Determine the [x, y] coordinate at the center of the cell enclosing the given text.  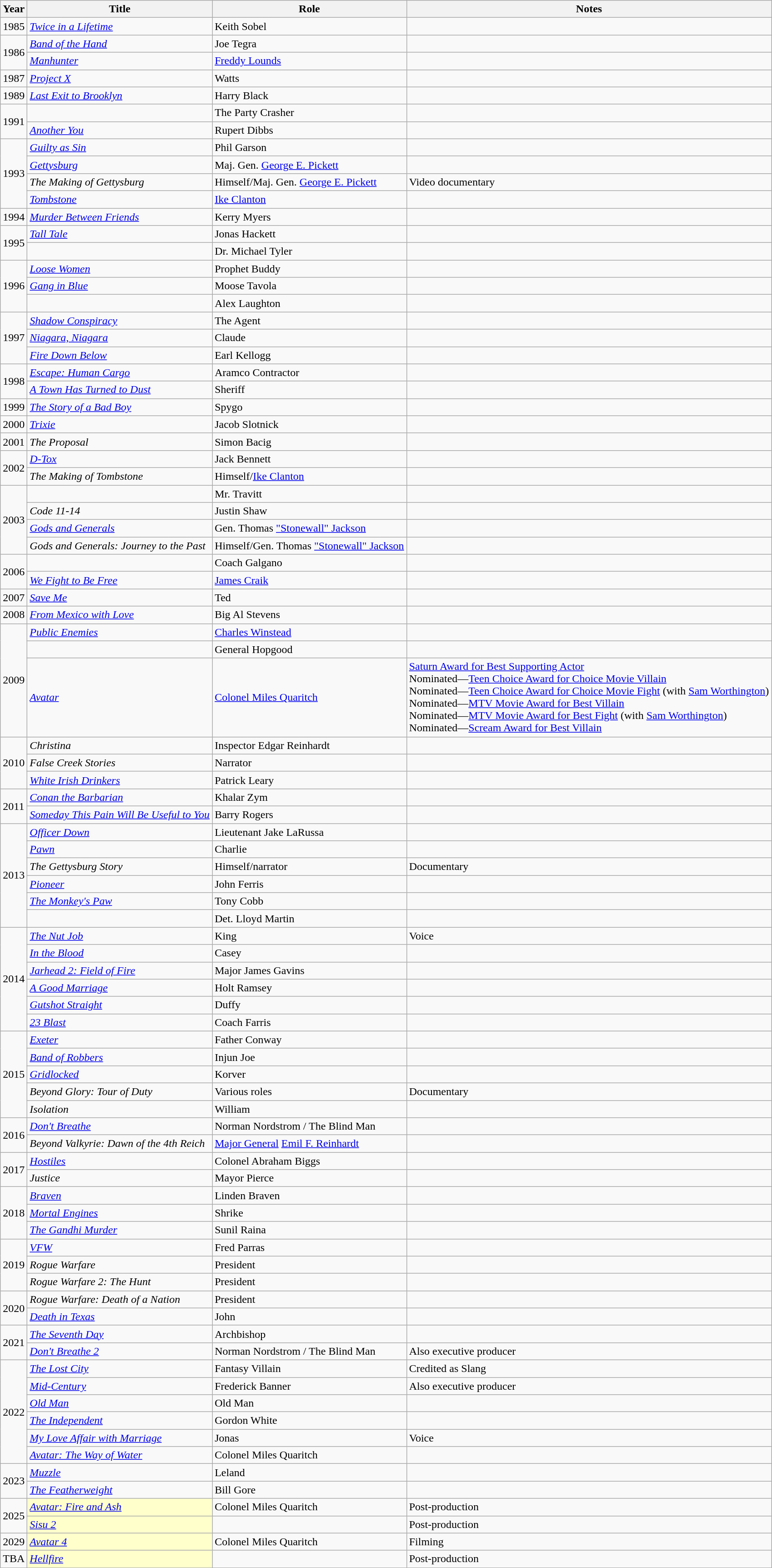
1989 [14, 95]
Tall Tale [120, 234]
The Lost City [120, 1368]
Video documentary [589, 182]
Band of the Hand [120, 44]
Fantasy Villain [310, 1368]
Title [120, 9]
2019 [14, 1265]
Inspector Edgar Reinhardt [310, 745]
Coach Farris [310, 1022]
Various roles [310, 1091]
Himself/Gen. Thomas "Stonewall" Jackson [310, 546]
Escape: Human Cargo [120, 372]
1995 [14, 243]
Ike Clanton [310, 199]
Mr. Travitt [310, 493]
2025 [14, 1516]
Claude [310, 338]
Someday This Pain Will Be Useful to You [120, 814]
Conan the Barbarian [120, 797]
The Making of Tombstone [120, 476]
1997 [14, 338]
Exeter [120, 1040]
In the Blood [120, 953]
The Independent [120, 1421]
1991 [14, 121]
Dr. Michael Tyler [310, 251]
2016 [14, 1135]
D-Tox [120, 459]
James Craik [310, 580]
Coach Galgano [310, 563]
Manhunter [120, 61]
Shrike [310, 1213]
Prophet Buddy [310, 269]
Colonel Abraham Biggs [310, 1161]
Trixie [120, 424]
Father Conway [310, 1040]
2003 [14, 519]
Don't Breathe 2 [120, 1351]
Pioneer [120, 884]
2013 [14, 875]
Tombstone [120, 199]
Himself/Maj. Gen. George E. Pickett [310, 182]
Aramco Contractor [310, 372]
Earl Kellogg [310, 355]
2015 [14, 1074]
Jonas Hackett [310, 234]
23 Blast [120, 1022]
Ted [310, 598]
Last Exit to Brooklyn [120, 95]
Jarhead 2: Field of Fire [120, 970]
Guilty as Sin [120, 147]
1998 [14, 381]
Officer Down [120, 832]
Niagara, Niagara [120, 338]
Mayor Pierce [310, 1178]
Mid-Century [120, 1386]
Muzzle [120, 1473]
Bill Gore [310, 1490]
False Creek Stories [120, 763]
Gang in Blue [120, 286]
Murder Between Friends [120, 217]
Gutshot Straight [120, 1005]
Christina [120, 745]
VFW [120, 1247]
Band of Robbers [120, 1057]
The Story of a Bad Boy [120, 407]
TBA [14, 1559]
Jacob Slotnick [310, 424]
Hostiles [120, 1161]
2008 [14, 615]
Duffy [310, 1005]
2006 [14, 572]
2018 [14, 1213]
Gods and Generals: Journey to the Past [120, 546]
Sunil Raina [310, 1230]
2022 [14, 1412]
Injun Joe [310, 1057]
A Town Has Turned to Dust [120, 390]
2014 [14, 979]
Holt Ramsey [310, 988]
2011 [14, 806]
Jack Bennett [310, 459]
Filming [589, 1542]
Notes [589, 9]
Gods and Generals [120, 528]
Beyond Valkyrie: Dawn of the 4th Reich [120, 1144]
Casey [310, 953]
2021 [14, 1342]
The Monkey's Paw [120, 901]
Keith Sobel [310, 26]
The Seventh Day [120, 1334]
Code 11-14 [120, 511]
My Love Affair with Marriage [120, 1438]
1987 [14, 78]
1996 [14, 286]
2001 [14, 442]
The Featherweight [120, 1490]
Harry Black [310, 95]
Loose Women [120, 269]
2029 [14, 1542]
King [310, 936]
1985 [14, 26]
Braven [120, 1196]
Moose Tavola [310, 286]
White Irish Drinkers [120, 780]
Alex Laughton [310, 303]
William [310, 1109]
Sheriff [310, 390]
The Making of Gettysburg [120, 182]
Lieutenant Jake LaRussa [310, 832]
Avatar: The Way of Water [120, 1455]
Charlie [310, 849]
Avatar [120, 698]
Rogue Warfare 2: The Hunt [120, 1282]
A Good Marriage [120, 988]
Linden Braven [310, 1196]
Barry Rogers [310, 814]
2020 [14, 1308]
Tony Cobb [310, 901]
The Agent [310, 321]
Joe Tegra [310, 44]
2023 [14, 1481]
Patrick Leary [310, 780]
Rupert Dibbs [310, 130]
Avatar: Fire and Ash [120, 1507]
Kerry Myers [310, 217]
Gen. Thomas "Stonewall" Jackson [310, 528]
The Gettysburg Story [120, 867]
Rogue Warfare: Death of a Nation [120, 1299]
2000 [14, 424]
Major James Gavins [310, 970]
Watts [310, 78]
Don't Breathe [120, 1126]
The Gandhi Murder [120, 1230]
Save Me [120, 598]
1994 [14, 217]
2017 [14, 1170]
Role [310, 9]
From Mexico with Love [120, 615]
2007 [14, 598]
Isolation [120, 1109]
Justice [120, 1178]
The Party Crasher [310, 113]
2002 [14, 467]
Fred Parras [310, 1247]
Leland [310, 1473]
Mortal Engines [120, 1213]
Korver [310, 1074]
1986 [14, 52]
Hellfire [120, 1559]
1999 [14, 407]
Another You [120, 130]
Justin Shaw [310, 511]
General Hopgood [310, 649]
2009 [14, 680]
Public Enemies [120, 632]
Narrator [310, 763]
Project X [120, 78]
Khalar Zym [310, 797]
Major General Emil F. Reinhardt [310, 1144]
Charles Winstead [310, 632]
Death in Texas [120, 1317]
Pawn [120, 849]
Beyond Glory: Tour of Duty [120, 1091]
Freddy Lounds [310, 61]
Simon Bacig [310, 442]
Himself/narrator [310, 867]
Himself/Ike Clanton [310, 476]
2010 [14, 763]
Twice in a Lifetime [120, 26]
Spygo [310, 407]
Gridlocked [120, 1074]
The Nut Job [120, 936]
We Fight to Be Free [120, 580]
Gordon White [310, 1421]
Frederick Banner [310, 1386]
Jonas [310, 1438]
Year [14, 9]
Maj. Gen. George E. Pickett [310, 165]
Phil Garson [310, 147]
Credited as Slang [589, 1368]
John [310, 1317]
Sisu 2 [120, 1524]
Avatar 4 [120, 1542]
The Proposal [120, 442]
1993 [14, 173]
Archbishop [310, 1334]
John Ferris [310, 884]
Rogue Warfare [120, 1265]
Det. Lloyd Martin [310, 919]
Fire Down Below [120, 355]
Shadow Conspiracy [120, 321]
Gettysburg [120, 165]
Big Al Stevens [310, 615]
